Determine the (X, Y) coordinate at the center of the cell enclosing the given text.  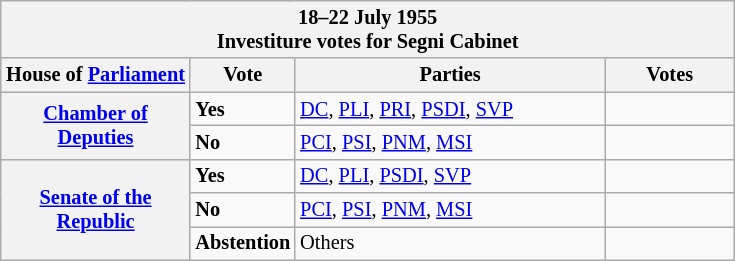
DC, PLI, PSDI, SVP (450, 176)
House of Parliament (96, 75)
Senate of the Republic (96, 210)
18–22 July 1955Investiture votes for Segni Cabinet (368, 29)
Abstention (242, 243)
Vote (242, 75)
Others (450, 243)
DC, PLI, PRI, PSDI, SVP (450, 109)
Parties (450, 75)
Chamber of Deputies (96, 126)
Votes (670, 75)
